Return (x, y) of the center of cell containing provided text 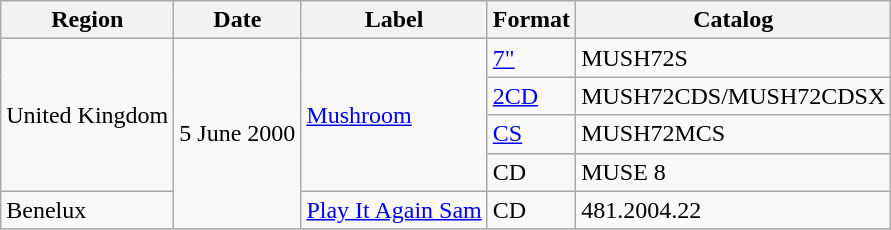
481.2004.22 (734, 210)
Play It Again Sam (394, 210)
United Kingdom (88, 115)
MUSH72S (734, 58)
2CD (531, 96)
Catalog (734, 20)
CS (531, 134)
Date (238, 20)
MUSH72MCS (734, 134)
7" (531, 58)
Region (88, 20)
MUSE 8 (734, 172)
5 June 2000 (238, 134)
Benelux (88, 210)
MUSH72CDS/MUSH72CDSX (734, 96)
Format (531, 20)
Mushroom (394, 115)
Label (394, 20)
